Provide the (X, Y) coordinate of the cell's center where the given text is located.  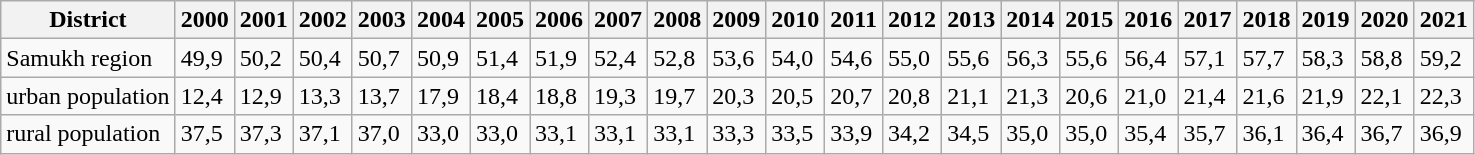
2012 (912, 20)
58,3 (1326, 58)
22,1 (1384, 96)
2004 (440, 20)
33,9 (854, 134)
37,3 (264, 134)
56,4 (1148, 58)
52,8 (678, 58)
2005 (500, 20)
20,5 (796, 96)
37,1 (322, 134)
49,9 (204, 58)
20,3 (736, 96)
2018 (1266, 20)
56,3 (1030, 58)
18,4 (500, 96)
21,0 (1148, 96)
50,2 (264, 58)
2009 (736, 20)
2021 (1444, 20)
18,8 (560, 96)
2006 (560, 20)
52,4 (618, 58)
36,7 (1384, 134)
2019 (1326, 20)
58,8 (1384, 58)
urban population (88, 96)
2000 (204, 20)
54,6 (854, 58)
District (88, 20)
54,0 (796, 58)
57,7 (1266, 58)
36,9 (1444, 134)
37,5 (204, 134)
2010 (796, 20)
Samukh region (88, 58)
22,3 (1444, 96)
36,4 (1326, 134)
2011 (854, 20)
rural population (88, 134)
37,0 (382, 134)
19,3 (618, 96)
2003 (382, 20)
2015 (1090, 20)
50,7 (382, 58)
2014 (1030, 20)
55,0 (912, 58)
20,6 (1090, 96)
21,4 (1208, 96)
19,7 (678, 96)
33,5 (796, 134)
17,9 (440, 96)
12,9 (264, 96)
35,4 (1148, 134)
50,9 (440, 58)
2020 (1384, 20)
2016 (1148, 20)
2007 (618, 20)
21,9 (1326, 96)
2001 (264, 20)
51,4 (500, 58)
35,7 (1208, 134)
2013 (972, 20)
2017 (1208, 20)
59,2 (1444, 58)
21,3 (1030, 96)
13,7 (382, 96)
33,3 (736, 134)
12,4 (204, 96)
34,5 (972, 134)
20,7 (854, 96)
20,8 (912, 96)
34,2 (912, 134)
36,1 (1266, 134)
53,6 (736, 58)
13,3 (322, 96)
21,1 (972, 96)
57,1 (1208, 58)
50,4 (322, 58)
2008 (678, 20)
21,6 (1266, 96)
2002 (322, 20)
51,9 (560, 58)
